Locate the cell with the specified text and output its [X, Y] center coordinate. 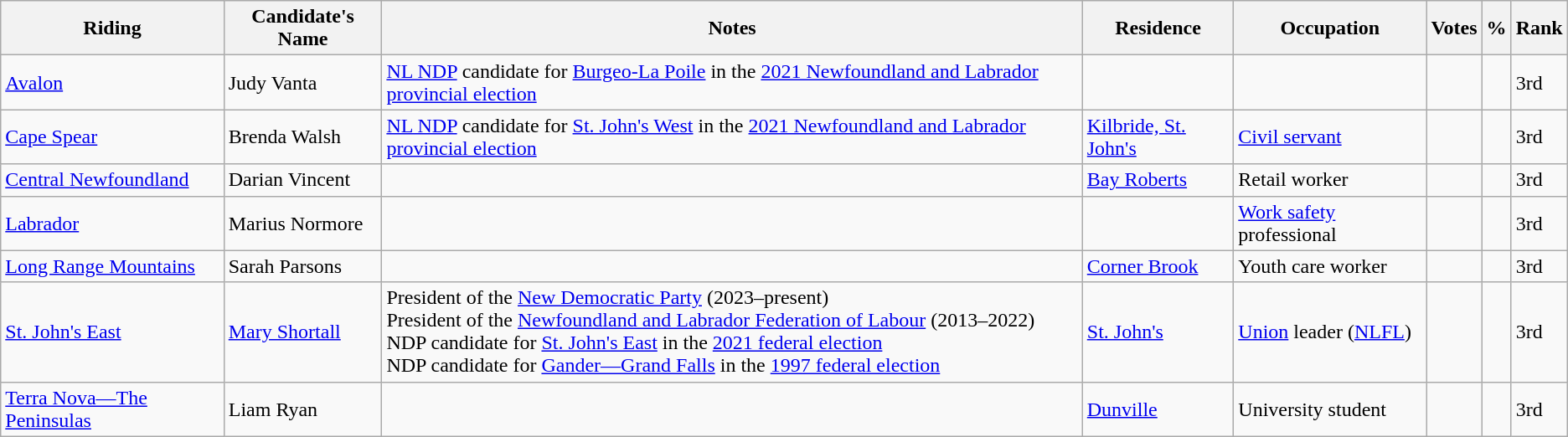
Marius Normore [303, 223]
Darian Vincent [303, 180]
Cape Spear [112, 137]
NL NDP candidate for Burgeo-La Poile in the 2021 Newfoundland and Labrador provincial election [732, 82]
Union leader (NLFL) [1330, 332]
Bay Roberts [1158, 180]
Occupation [1330, 28]
Notes [732, 28]
% [1496, 28]
Long Range Mountains [112, 266]
St. John's [1158, 332]
Votes [1454, 28]
Corner Brook [1158, 266]
St. John's East [112, 332]
Brenda Walsh [303, 137]
Rank [1540, 28]
Labrador [112, 223]
Mary Shortall [303, 332]
Dunville [1158, 409]
Youth care worker [1330, 266]
Avalon [112, 82]
Judy Vanta [303, 82]
Sarah Parsons [303, 266]
Liam Ryan [303, 409]
Retail worker [1330, 180]
University student [1330, 409]
Work safety professional [1330, 223]
Riding [112, 28]
NL NDP candidate for St. John's West in the 2021 Newfoundland and Labrador provincial election [732, 137]
Candidate's Name [303, 28]
Residence [1158, 28]
Civil servant [1330, 137]
Kilbride, St. John's [1158, 137]
Terra Nova—The Peninsulas [112, 409]
Central Newfoundland [112, 180]
